Determine the [x, y] coordinate at the center of the cell enclosing the given text.  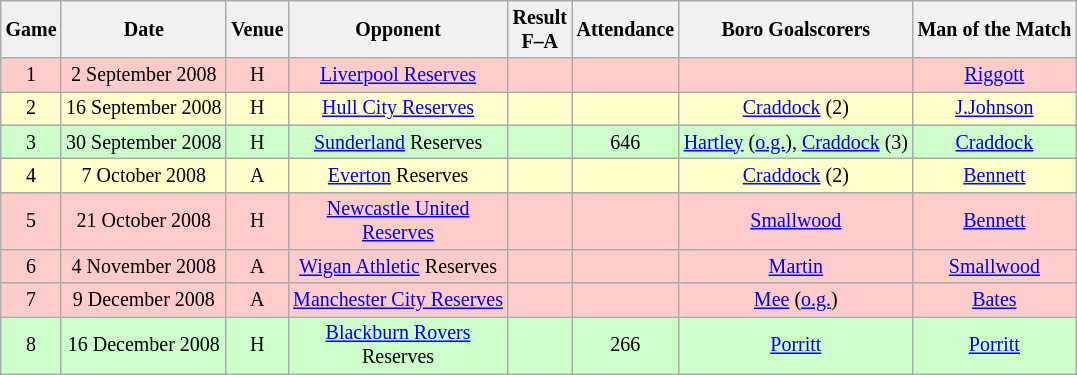
1 [32, 76]
7 October 2008 [144, 176]
Mee (o.g.) [796, 300]
16 September 2008 [144, 108]
3 [32, 142]
Boro Goalscorers [796, 30]
Manchester City Reserves [398, 300]
Attendance [626, 30]
Game [32, 30]
Date [144, 30]
5 [32, 220]
Newcastle United Reserves [398, 220]
21 October 2008 [144, 220]
16 December 2008 [144, 346]
Liverpool Reserves [398, 76]
Blackburn Rovers Reserves [398, 346]
2 September 2008 [144, 76]
30 September 2008 [144, 142]
Craddock [994, 142]
Wigan Athletic Reserves [398, 266]
9 December 2008 [144, 300]
266 [626, 346]
7 [32, 300]
Bates [994, 300]
646 [626, 142]
6 [32, 266]
4 [32, 176]
Martin [796, 266]
8 [32, 346]
Man of the Match [994, 30]
Hull City Reserves [398, 108]
Sunderland Reserves [398, 142]
4 November 2008 [144, 266]
ResultF–A [540, 30]
Hartley (o.g.), Craddock (3) [796, 142]
Everton Reserves [398, 176]
2 [32, 108]
Venue [257, 30]
Riggott [994, 76]
J.Johnson [994, 108]
Opponent [398, 30]
